Return the [x, y] coordinate for the center point of the cell that contains the specified text.  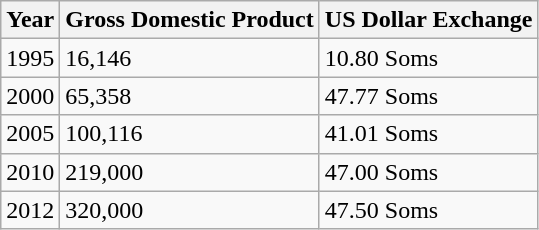
2010 [30, 172]
2012 [30, 210]
2000 [30, 96]
320,000 [190, 210]
16,146 [190, 58]
2005 [30, 134]
100,116 [190, 134]
Gross Domestic Product [190, 20]
1995 [30, 58]
47.00 Soms [428, 172]
10.80 Soms [428, 58]
47.77 Soms [428, 96]
219,000 [190, 172]
65,358 [190, 96]
US Dollar Exchange [428, 20]
47.50 Soms [428, 210]
Year [30, 20]
41.01 Soms [428, 134]
